Locate the cell with the specified text and output its (X, Y) center coordinate. 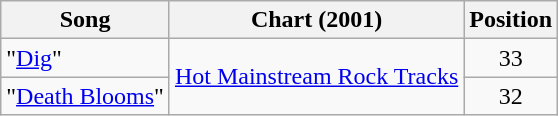
Song (86, 20)
Position (511, 20)
33 (511, 58)
Chart (2001) (316, 20)
"Dig" (86, 58)
Hot Mainstream Rock Tracks (316, 77)
"Death Blooms" (86, 96)
32 (511, 96)
